Return (X, Y) of the center of cell containing provided text 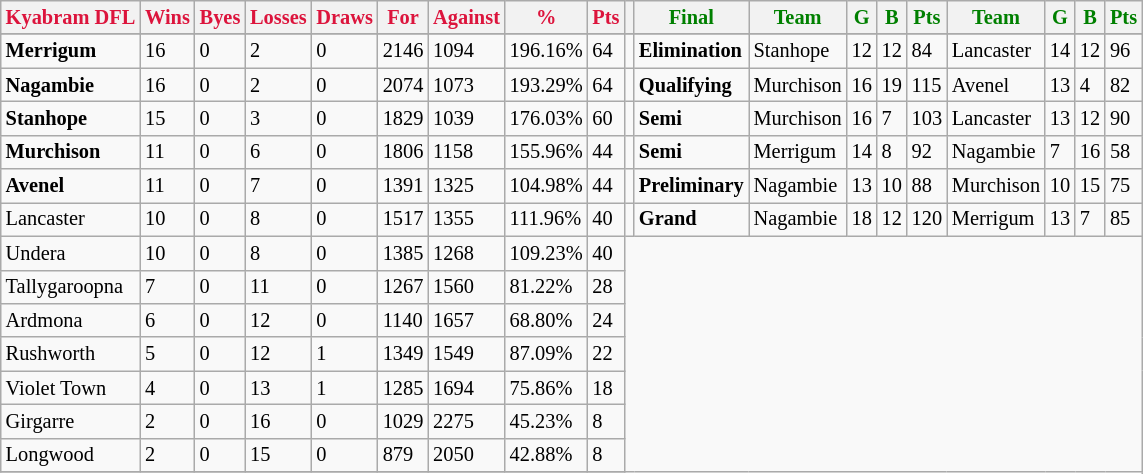
155.96% (546, 152)
45.23% (546, 421)
Elimination (692, 51)
1560 (466, 287)
85 (1124, 219)
111.96% (546, 219)
176.03% (546, 118)
Ardmona (70, 320)
1657 (466, 320)
1140 (403, 320)
120 (927, 219)
Rushworth (70, 354)
5 (168, 354)
1391 (403, 186)
90 (1124, 118)
1073 (466, 85)
104.98% (546, 186)
1094 (466, 51)
81.22% (546, 287)
1158 (466, 152)
60 (606, 118)
Grand (692, 219)
1517 (403, 219)
1349 (403, 354)
22 (606, 354)
109.23% (546, 253)
24 (606, 320)
3 (278, 118)
88 (927, 186)
Longwood (70, 455)
% (546, 17)
96 (1124, 51)
75 (1124, 186)
Qualifying (692, 85)
Byes (220, 17)
1385 (403, 253)
Wins (168, 17)
1694 (466, 388)
Undera (70, 253)
58 (1124, 152)
1325 (466, 186)
Against (466, 17)
1039 (466, 118)
Preliminary (692, 186)
Tallygaroopna (70, 287)
2050 (466, 455)
1806 (403, 152)
75.86% (546, 388)
879 (403, 455)
28 (606, 287)
103 (927, 118)
42.88% (546, 455)
1285 (403, 388)
68.80% (546, 320)
1029 (403, 421)
92 (927, 152)
Losses (278, 17)
Final (692, 17)
196.16% (546, 51)
Draws (345, 17)
2074 (403, 85)
Girgarre (70, 421)
87.09% (546, 354)
193.29% (546, 85)
Kyabram DFL (70, 17)
1267 (403, 287)
1829 (403, 118)
19 (892, 85)
82 (1124, 85)
1355 (466, 219)
115 (927, 85)
84 (927, 51)
For (403, 17)
Violet Town (70, 388)
1268 (466, 253)
2146 (403, 51)
2275 (466, 421)
1549 (466, 354)
